For the text-containing cell, return its midpoint in [x, y] coordinate format. 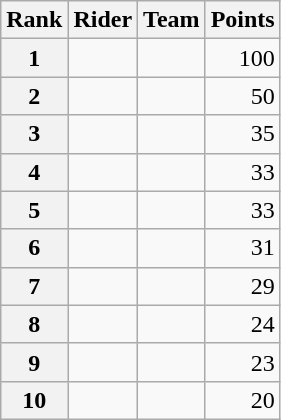
6 [34, 248]
2 [34, 96]
29 [242, 286]
10 [34, 400]
24 [242, 324]
8 [34, 324]
23 [242, 362]
7 [34, 286]
20 [242, 400]
5 [34, 210]
Rank [34, 20]
Team [172, 20]
31 [242, 248]
9 [34, 362]
50 [242, 96]
4 [34, 172]
1 [34, 58]
100 [242, 58]
Points [242, 20]
35 [242, 134]
3 [34, 134]
Rider [103, 20]
